For the text-containing cell, return its midpoint in (x, y) coordinate format. 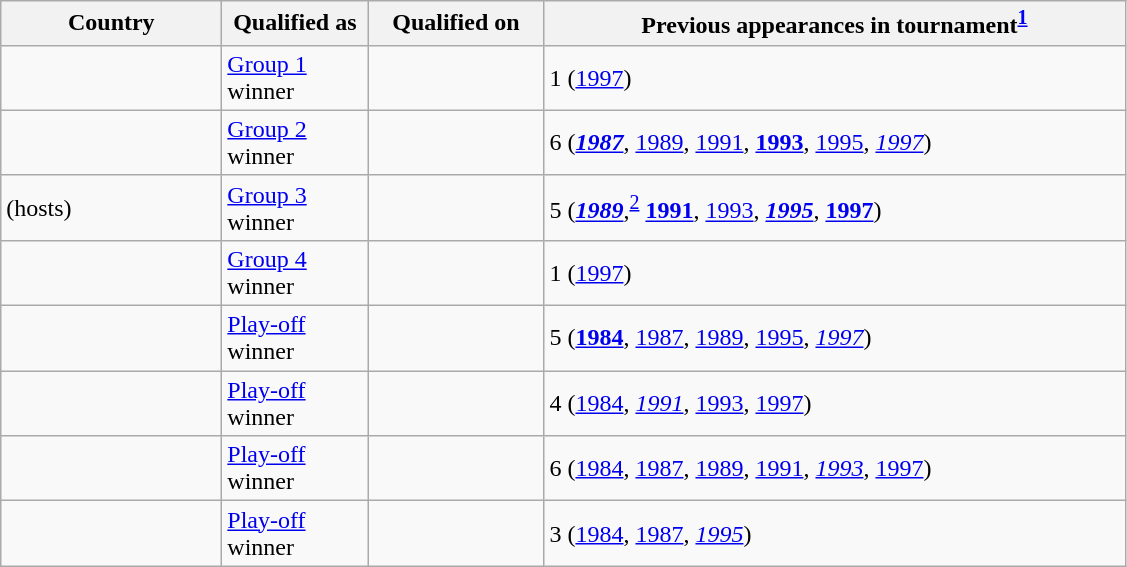
Group 2 winner (295, 142)
4 (1984, 1991, 1993, 1997) (834, 404)
Country (112, 24)
6 (1987, 1989, 1991, 1993, 1995, 1997) (834, 142)
5 (1989,2 1991, 1993, 1995, 1997) (834, 208)
Group 3 winner (295, 208)
Previous appearances in tournament1 (834, 24)
5 (1984, 1987, 1989, 1995, 1997) (834, 338)
3 (1984, 1987, 1995) (834, 534)
(hosts) (112, 208)
Qualified on (456, 24)
Qualified as (295, 24)
Group 1 winner (295, 78)
Group 4 winner (295, 272)
6 (1984, 1987, 1989, 1991, 1993, 1997) (834, 468)
